Pinpoint the cell where the given text exists, returning its (x, y) midpoint coordinate. 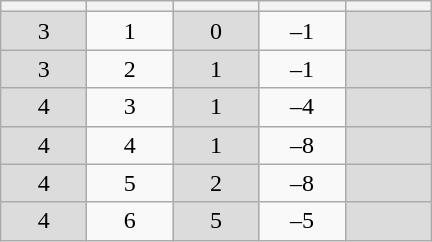
–5 (302, 221)
6 (130, 221)
–4 (302, 107)
0 (216, 31)
